Find where the given text appears and provide that cell's center as (x, y) coordinate. 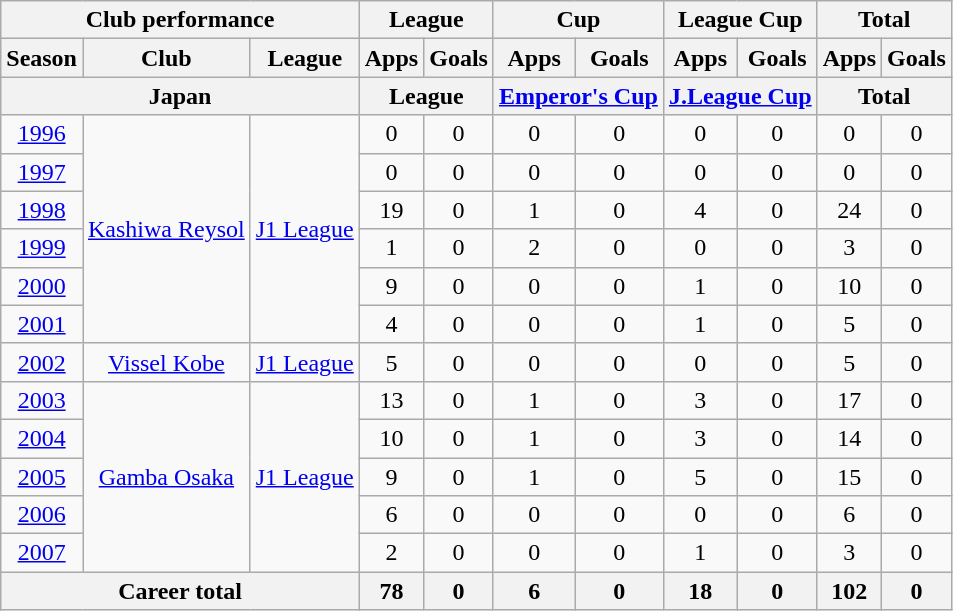
1997 (42, 172)
78 (391, 591)
2000 (42, 286)
19 (391, 210)
1998 (42, 210)
18 (700, 591)
1999 (42, 248)
1996 (42, 134)
2005 (42, 477)
2006 (42, 515)
Vissel Kobe (166, 362)
J.League Cup (740, 96)
Club performance (180, 20)
Kashiwa Reysol (166, 229)
Gamba Osaka (166, 476)
14 (849, 438)
League Cup (740, 20)
15 (849, 477)
24 (849, 210)
2002 (42, 362)
2004 (42, 438)
Emperor's Cup (578, 96)
Club (166, 58)
13 (391, 400)
2003 (42, 400)
2007 (42, 553)
Career total (180, 591)
17 (849, 400)
Cup (578, 20)
102 (849, 591)
Japan (180, 96)
Season (42, 58)
2001 (42, 324)
